Search for the cell housing the specified text and yield its [x, y] center coordinate. 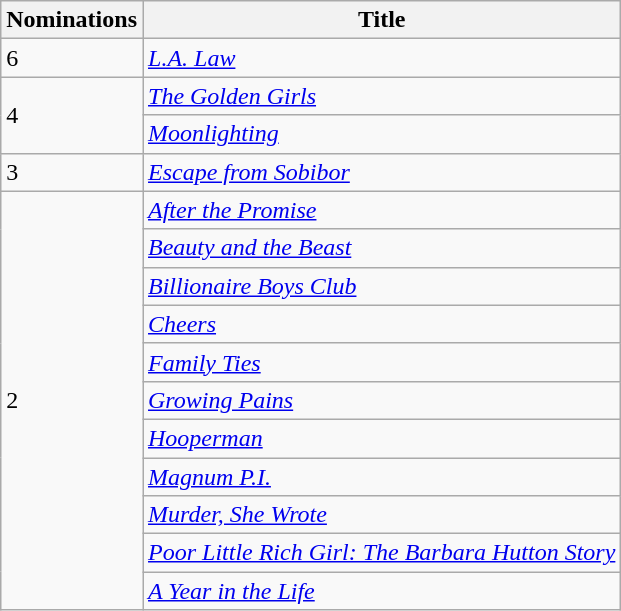
Family Ties [381, 362]
Billionaire Boys Club [381, 286]
Magnum P.I. [381, 477]
Poor Little Rich Girl: The Barbara Hutton Story [381, 553]
The Golden Girls [381, 96]
A Year in the Life [381, 591]
4 [72, 115]
Cheers [381, 324]
3 [72, 172]
Nominations [72, 20]
After the Promise [381, 210]
Title [381, 20]
Growing Pains [381, 400]
L.A. Law [381, 58]
Escape from Sobibor [381, 172]
Murder, She Wrote [381, 515]
6 [72, 58]
Beauty and the Beast [381, 248]
Moonlighting [381, 134]
2 [72, 400]
Hooperman [381, 438]
